Extract the [x, y] coordinate from the center of the cell holding the provided text.  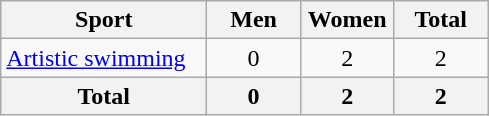
Sport [104, 20]
Women [347, 20]
Artistic swimming [104, 58]
Men [254, 20]
